Determine the [x, y] coordinate at the center of the cell enclosing the given text.  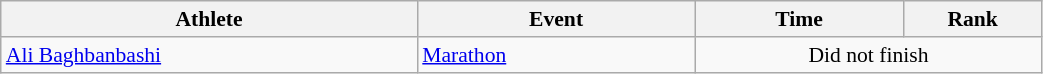
Event [556, 19]
Marathon [556, 55]
Time [799, 19]
Ali Baghbanbashi [210, 55]
Did not finish [868, 55]
Rank [972, 19]
Athlete [210, 19]
